Output the (X, Y) coordinate of the center of the cell containing the given text.  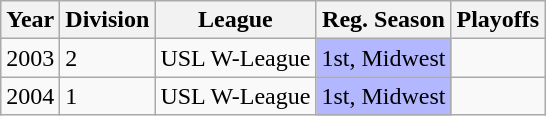
League (236, 20)
Division (108, 20)
Playoffs (498, 20)
2003 (30, 58)
Year (30, 20)
Reg. Season (384, 20)
2 (108, 58)
1 (108, 96)
2004 (30, 96)
